Return the [x, y] coordinate for the center point of the cell that contains the specified text.  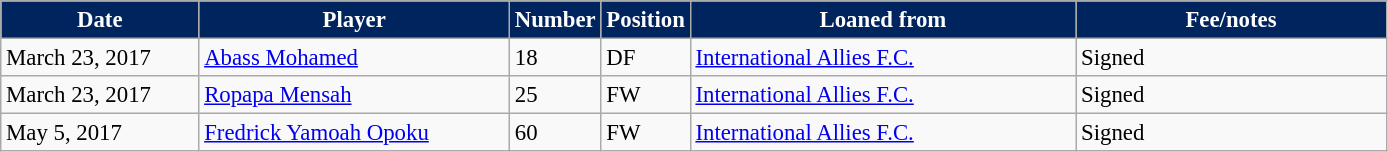
Number [555, 20]
Fee/notes [1232, 20]
25 [555, 95]
DF [646, 58]
May 5, 2017 [100, 133]
Abass Mohamed [354, 58]
Ropapa Mensah [354, 95]
Loaned from [883, 20]
Player [354, 20]
Position [646, 20]
Date [100, 20]
Fredrick Yamoah Opoku [354, 133]
18 [555, 58]
60 [555, 133]
